Extract the [x, y] coordinate from the center of the cell holding the provided text.  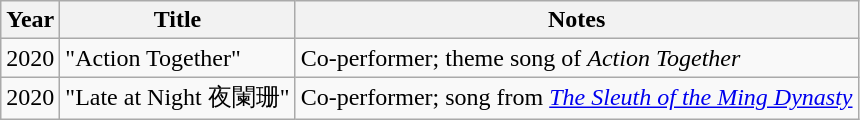
"Late at Night 夜闌珊" [178, 98]
Co-performer; song from The Sleuth of the Ming Dynasty [576, 98]
Notes [576, 20]
Title [178, 20]
Co-performer; theme song of Action Together [576, 58]
Year [30, 20]
"Action Together" [178, 58]
